Detect which cell encompasses the target text, then output its [x, y] center coordinate. 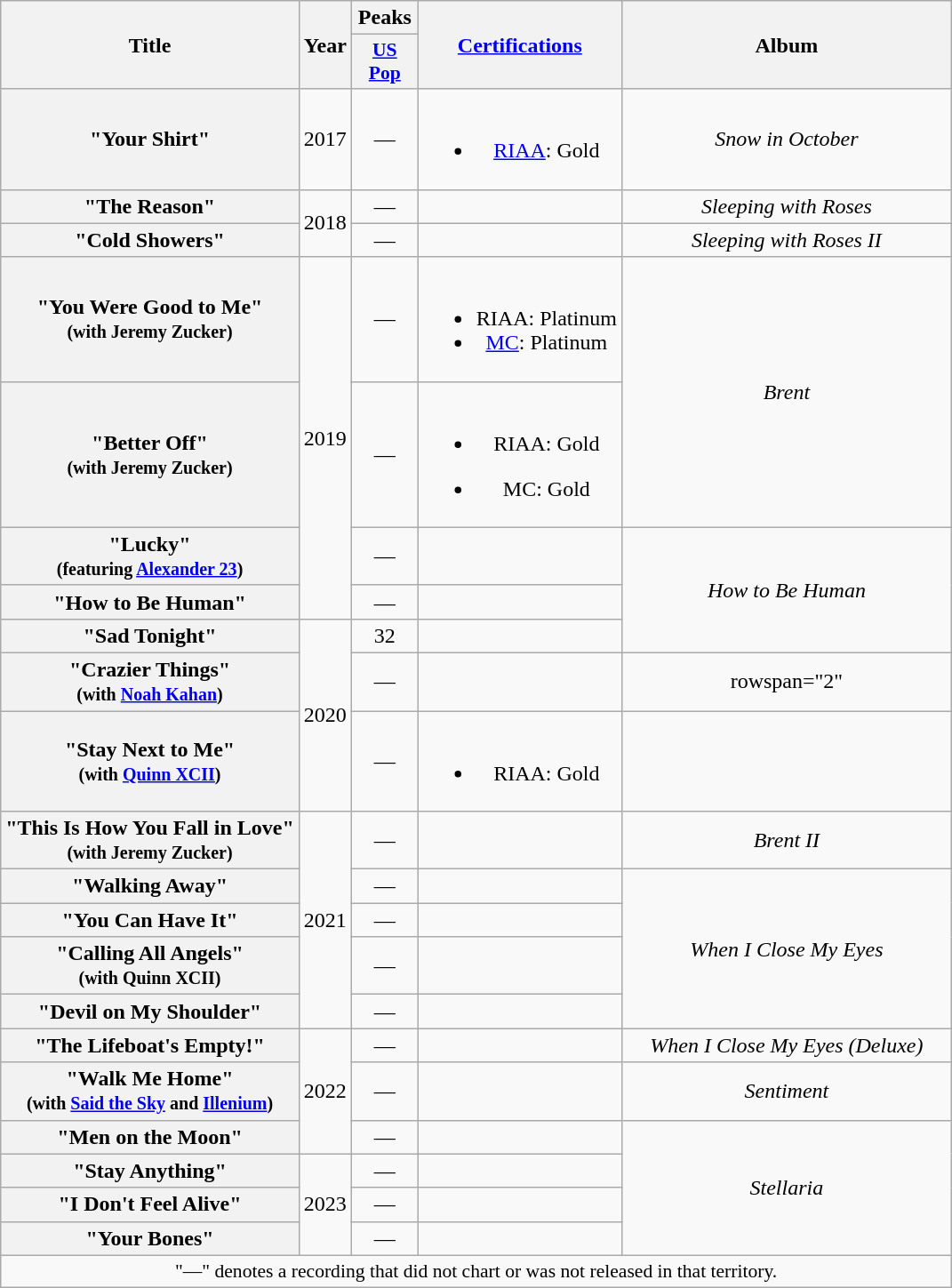
"Lucky"(featuring Alexander 23) [150, 556]
"Cold Showers" [150, 240]
Title [150, 44]
Stellaria [786, 1188]
Certifications [519, 44]
"—" denotes a recording that did not chart or was not released in that territory. [476, 1271]
Sleeping with Roses [786, 206]
2022 [325, 1092]
2020 [325, 715]
How to Be Human [786, 590]
Snow in October [786, 139]
"Your Shirt" [150, 139]
"Your Bones" [150, 1238]
"The Lifeboat's Empty!" [150, 1045]
"I Don't Feel Alive" [150, 1204]
"You Were Good to Me"(with Jeremy Zucker) [150, 319]
"Walk Me Home"(with Said the Sky and Illenium) [150, 1092]
"How to Be Human" [150, 602]
Sentiment [786, 1092]
2023 [325, 1204]
RIAA: PlatinumMC: Platinum [519, 319]
When I Close My Eyes (Deluxe) [786, 1045]
"Crazier Things"(with Noah Kahan) [150, 681]
"Better Off"(with Jeremy Zucker) [150, 454]
Peaks [384, 18]
Brent [786, 392]
"The Reason" [150, 206]
32 [384, 636]
RIAA: GoldMC: Gold [519, 454]
"Men on the Moon" [150, 1137]
2019 [325, 437]
2021 [325, 920]
"Devil on My Shoulder" [150, 1012]
"Stay Anything" [150, 1171]
"Calling All Angels"(with Quinn XCII) [150, 965]
"Walking Away" [150, 886]
When I Close My Eyes [786, 949]
"Sad Tonight" [150, 636]
rowspan="2" [786, 681]
"This Is How You Fall in Love"(with Jeremy Zucker) [150, 841]
Sleeping with Roses II [786, 240]
2017 [325, 139]
Album [786, 44]
2018 [325, 223]
Year [325, 44]
Brent II [786, 841]
"Stay Next to Me"(with Quinn XCII) [150, 761]
"You Can Have It" [150, 920]
USPop [384, 62]
